Provide the (X, Y) coordinate of the cell's center where the given text is located.  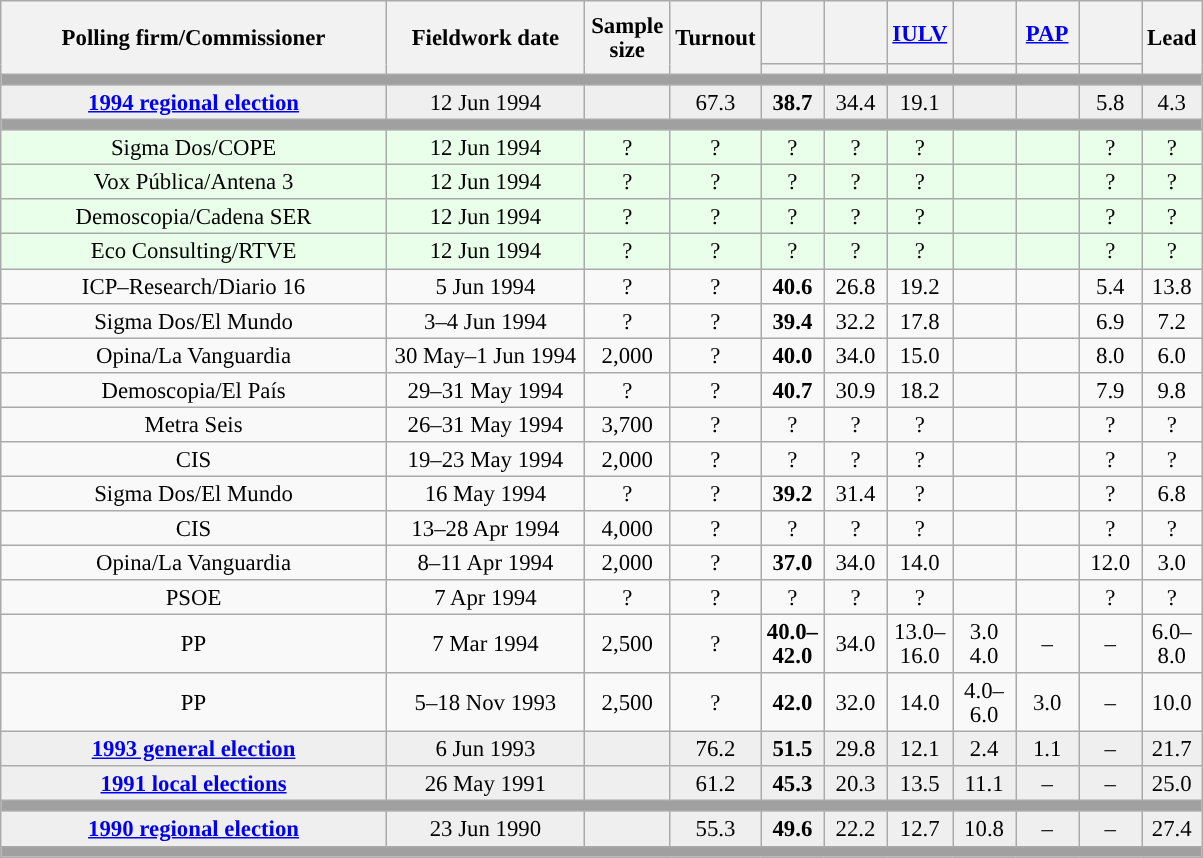
Turnout (716, 38)
4,000 (627, 528)
2.4 (984, 750)
15.0 (920, 356)
39.2 (792, 494)
8–11 Apr 1994 (485, 562)
Metra Seis (194, 424)
Fieldwork date (485, 38)
Demoscopia/Cadena SER (194, 218)
29–31 May 1994 (485, 390)
Lead (1172, 38)
26–31 May 1994 (485, 424)
30 May–1 Jun 1994 (485, 356)
6.0–8.0 (1172, 644)
1991 local elections (194, 784)
12.1 (920, 750)
51.5 (792, 750)
21.7 (1172, 750)
PSOE (194, 598)
19.1 (920, 102)
40.7 (792, 390)
Eco Consulting/RTVE (194, 252)
29.8 (856, 750)
10.8 (984, 830)
67.3 (716, 102)
12.0 (1110, 562)
40.0–42.0 (792, 644)
1993 general election (194, 750)
3–4 Jun 1994 (485, 320)
9.8 (1172, 390)
20.3 (856, 784)
26.8 (856, 286)
6.8 (1172, 494)
19.2 (920, 286)
18.2 (920, 390)
34.4 (856, 102)
8.0 (1110, 356)
4.0–6.0 (984, 702)
19–23 May 1994 (485, 460)
55.3 (716, 830)
37.0 (792, 562)
30.9 (856, 390)
5.4 (1110, 286)
32.2 (856, 320)
39.4 (792, 320)
32.0 (856, 702)
42.0 (792, 702)
13.5 (920, 784)
6 Jun 1993 (485, 750)
1990 regional election (194, 830)
11.1 (984, 784)
12.7 (920, 830)
Demoscopia/El País (194, 390)
7.9 (1110, 390)
5 Jun 1994 (485, 286)
16 May 1994 (485, 494)
40.6 (792, 286)
IULV (920, 32)
31.4 (856, 494)
76.2 (716, 750)
Polling firm/Commissioner (194, 38)
10.0 (1172, 702)
45.3 (792, 784)
7.2 (1172, 320)
61.2 (716, 784)
6.0 (1172, 356)
13.8 (1172, 286)
22.2 (856, 830)
27.4 (1172, 830)
7 Mar 1994 (485, 644)
25.0 (1172, 784)
1994 regional election (194, 102)
7 Apr 1994 (485, 598)
49.6 (792, 830)
3.04.0 (984, 644)
13–28 Apr 1994 (485, 528)
Vox Pública/Antena 3 (194, 182)
3,700 (627, 424)
ICP–Research/Diario 16 (194, 286)
PAP (1048, 32)
1.1 (1048, 750)
5–18 Nov 1993 (485, 702)
4.3 (1172, 102)
Sample size (627, 38)
38.7 (792, 102)
5.8 (1110, 102)
23 Jun 1990 (485, 830)
17.8 (920, 320)
26 May 1991 (485, 784)
40.0 (792, 356)
13.0–16.0 (920, 644)
6.9 (1110, 320)
Sigma Dos/COPE (194, 148)
